Pinpoint the cell where the given text exists, returning its [x, y] midpoint coordinate. 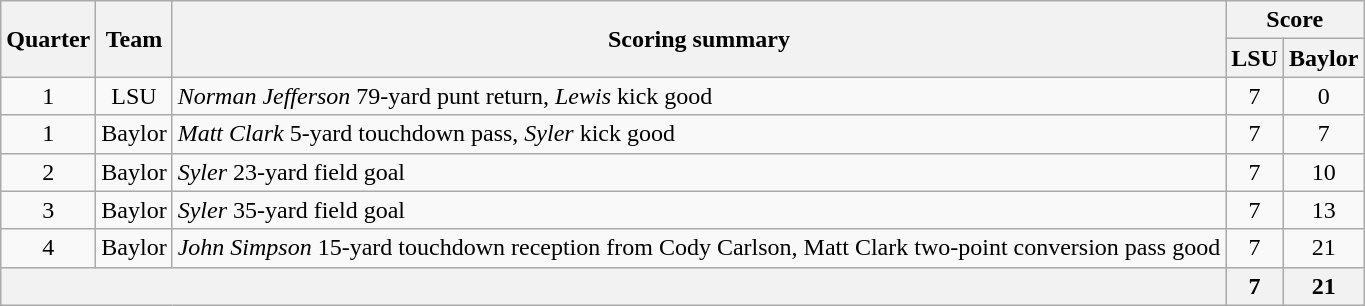
Quarter [48, 39]
Team [134, 39]
Syler 23-yard field goal [699, 172]
Syler 35-yard field goal [699, 210]
Matt Clark 5-yard touchdown pass, Syler kick good [699, 134]
2 [48, 172]
John Simpson 15-yard touchdown reception from Cody Carlson, Matt Clark two-point conversion pass good [699, 248]
10 [1323, 172]
3 [48, 210]
Score [1295, 20]
Scoring summary [699, 39]
0 [1323, 96]
13 [1323, 210]
Norman Jefferson 79-yard punt return, Lewis kick good [699, 96]
4 [48, 248]
